Detect which cell encompasses the target text, then output its [X, Y] center coordinate. 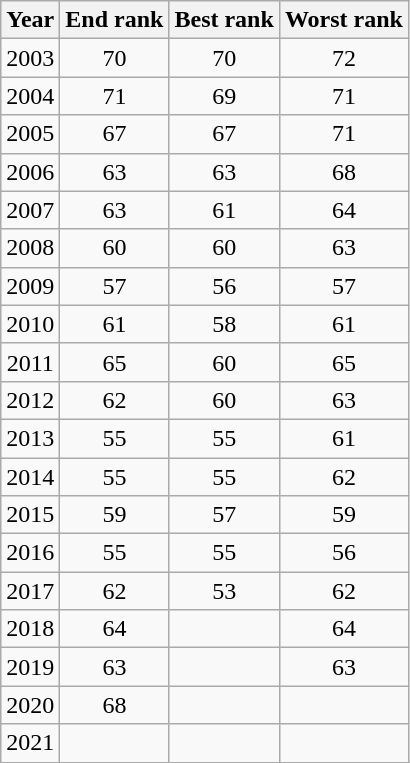
2012 [30, 400]
2018 [30, 629]
2004 [30, 96]
2011 [30, 362]
2003 [30, 58]
53 [224, 591]
2008 [30, 248]
2013 [30, 438]
Year [30, 20]
Worst rank [344, 20]
2016 [30, 553]
2017 [30, 591]
End rank [114, 20]
Best rank [224, 20]
2007 [30, 210]
2005 [30, 134]
2019 [30, 667]
2010 [30, 324]
69 [224, 96]
72 [344, 58]
2014 [30, 477]
2015 [30, 515]
2021 [30, 743]
2009 [30, 286]
2006 [30, 172]
58 [224, 324]
2020 [30, 705]
